From the cell containing the given text, extract its center point as (X, Y) coordinate. 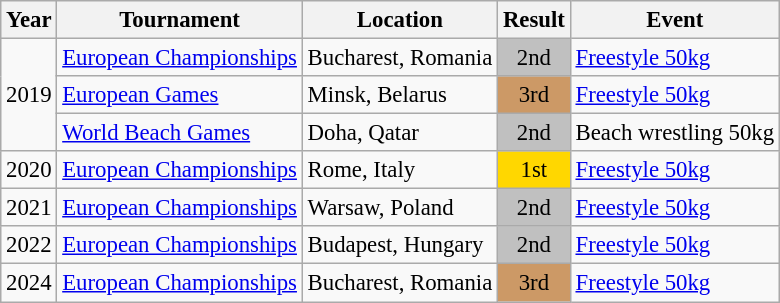
2019 (29, 96)
Rome, Italy (400, 170)
Year (29, 20)
Tournament (180, 20)
Event (674, 20)
Result (534, 20)
European Games (180, 95)
Doha, Qatar (400, 133)
1st (534, 170)
2021 (29, 208)
Beach wrestling 50kg (674, 133)
Warsaw, Poland (400, 208)
Location (400, 20)
Minsk, Belarus (400, 95)
2024 (29, 283)
2020 (29, 170)
Budapest, Hungary (400, 245)
World Beach Games (180, 133)
2022 (29, 245)
